Provide the (X, Y) coordinate of the cell's center where the given text is located.  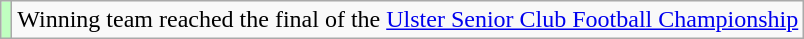
Winning team reached the final of the Ulster Senior Club Football Championship (408, 20)
